Find where the given text appears and provide that cell's center as [x, y] coordinate. 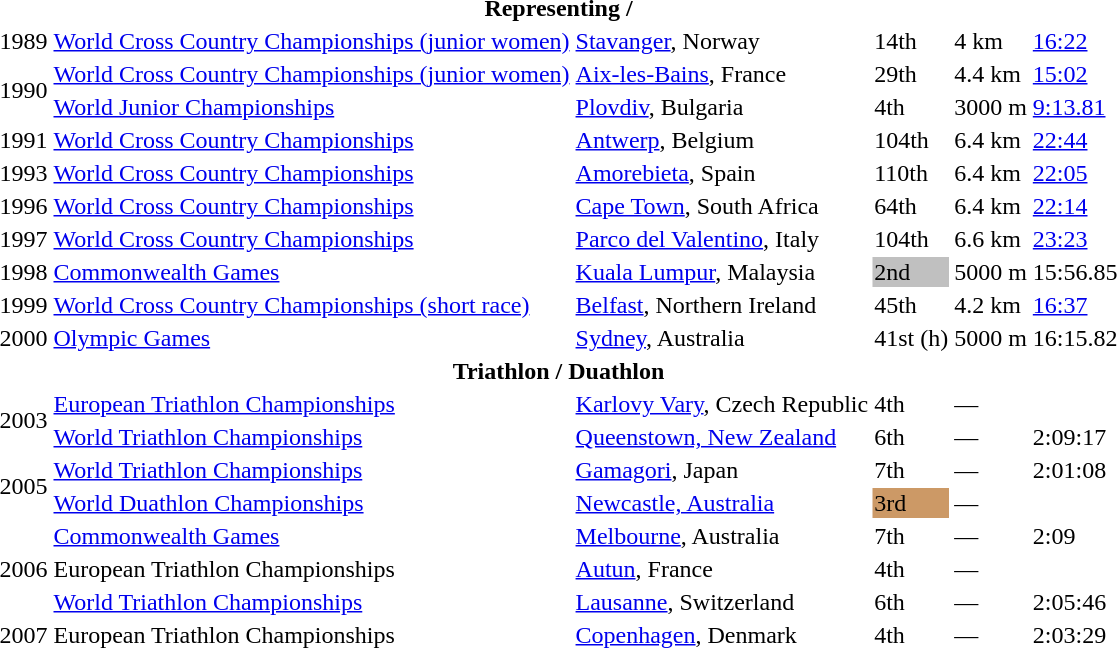
3000 m [991, 107]
Queenstown, New Zealand [722, 437]
110th [912, 173]
Antwerp, Belgium [722, 140]
Melbourne, Australia [722, 536]
29th [912, 74]
Newcastle, Australia [722, 503]
14th [912, 41]
Autun, France [722, 569]
6.6 km [991, 239]
Gamagori, Japan [722, 470]
Parco del Valentino, Italy [722, 239]
Stavanger, Norway [722, 41]
4 km [991, 41]
64th [912, 206]
World Cross Country Championships (short race) [312, 305]
4.2 km [991, 305]
Plovdiv, Bulgaria [722, 107]
Karlovy Vary, Czech Republic [722, 404]
2nd [912, 272]
3rd [912, 503]
4.4 km [991, 74]
World Duathlon Championships [312, 503]
Amorebieta, Spain [722, 173]
Aix-les-Bains, France [722, 74]
Olympic Games [312, 338]
Kuala Lumpur, Malaysia [722, 272]
Sydney, Australia [722, 338]
Belfast, Northern Ireland [722, 305]
World Junior Championships [312, 107]
Lausanne, Switzerland [722, 602]
Cape Town, South Africa [722, 206]
41st (h) [912, 338]
45th [912, 305]
